Capture the cell that displays the provided text and extract its [x, y] central coordinate. 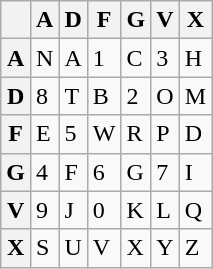
7 [165, 172]
Q [195, 210]
H [195, 58]
J [73, 210]
R [136, 134]
4 [44, 172]
I [195, 172]
1 [104, 58]
9 [44, 210]
K [136, 210]
T [73, 96]
C [136, 58]
P [165, 134]
L [165, 210]
Y [165, 248]
0 [104, 210]
6 [104, 172]
N [44, 58]
M [195, 96]
Z [195, 248]
O [165, 96]
2 [136, 96]
W [104, 134]
S [44, 248]
U [73, 248]
B [104, 96]
3 [165, 58]
5 [73, 134]
8 [44, 96]
E [44, 134]
